Scan for the cell matching the given text and deliver its (x, y) coordinate at center. 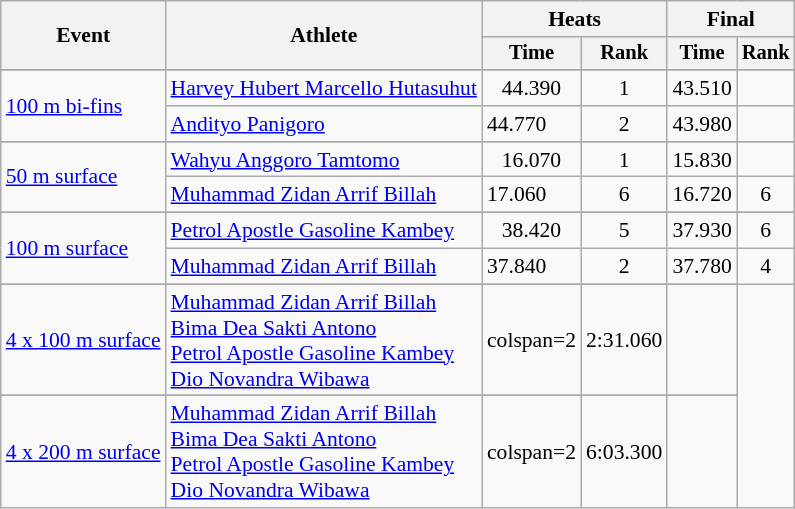
44.390 (532, 88)
44.770 (532, 124)
43.510 (702, 88)
Harvey Hubert Marcello Hutasuhut (324, 88)
Event (84, 36)
4 (766, 267)
17.060 (532, 195)
16.720 (702, 195)
2:31.060 (624, 340)
43.980 (702, 124)
100 m bi-fins (84, 106)
15.830 (702, 160)
Final (730, 19)
Heats (574, 19)
Andityo Panigoro (324, 124)
4 x 200 m surface (84, 452)
37.930 (702, 231)
Wahyu Anggoro Tamtomo (324, 160)
100 m surface (84, 248)
37.840 (532, 267)
37.780 (702, 267)
Athlete (324, 36)
4 x 100 m surface (84, 340)
16.070 (532, 160)
6:03.300 (624, 452)
50 m surface (84, 178)
5 (624, 231)
38.420 (532, 231)
Petrol Apostle Gasoline Kambey (324, 231)
